Pinpoint the cell where the given text exists, returning its [X, Y] midpoint coordinate. 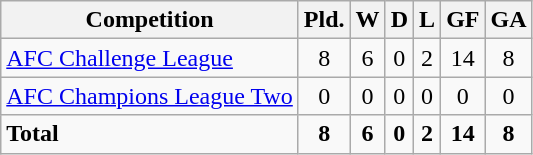
Competition [150, 20]
W [368, 20]
GF [463, 20]
L [428, 20]
GA [508, 20]
Pld. [324, 20]
Total [150, 134]
AFC Champions League Two [150, 96]
D [399, 20]
AFC Challenge League [150, 58]
